Search for the cell housing the specified text and yield its [x, y] center coordinate. 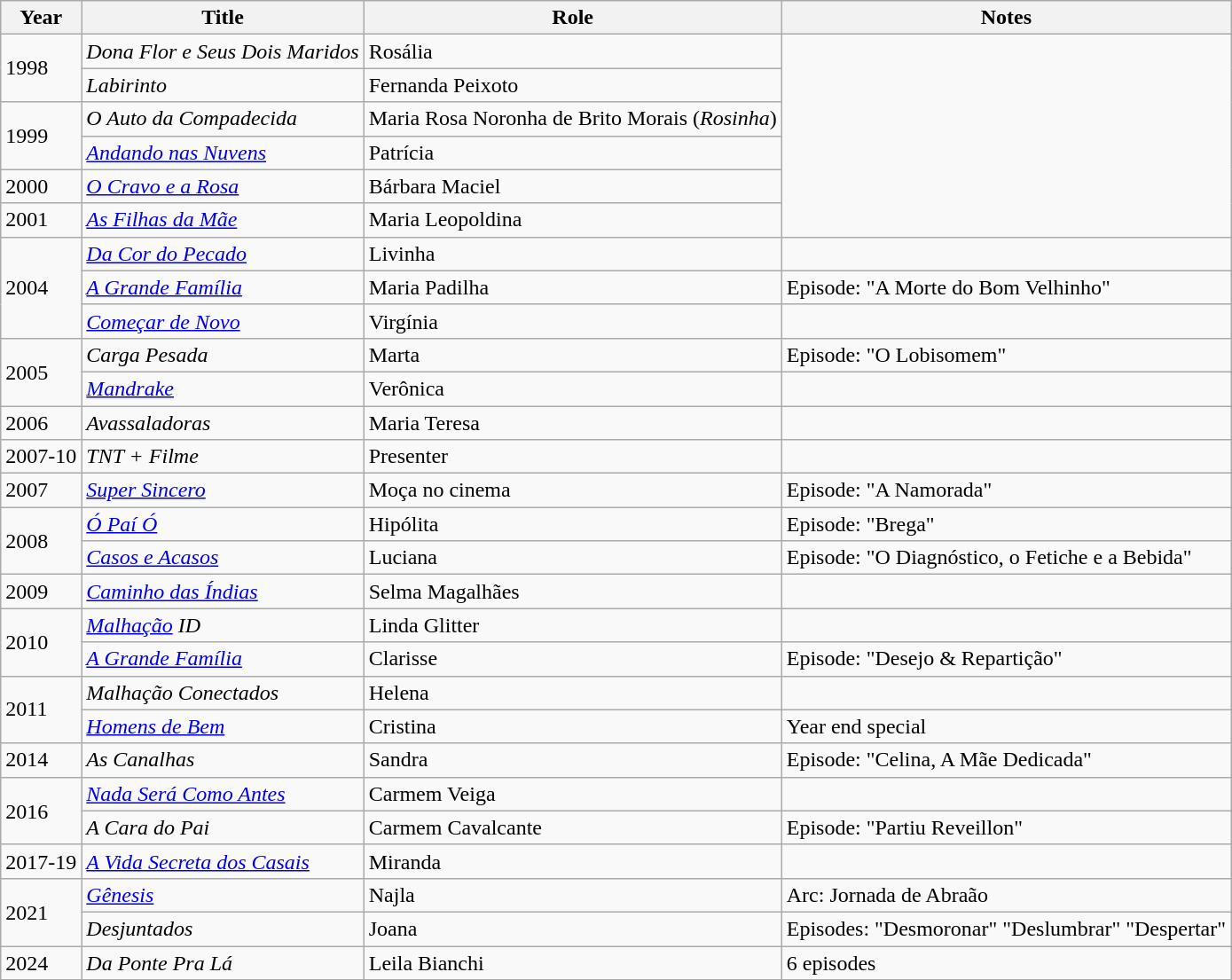
Moça no cinema [573, 490]
2014 [41, 760]
Carmem Veiga [573, 794]
Luciana [573, 558]
As Filhas da Mãe [223, 220]
Nada Será Como Antes [223, 794]
Episode: "Celina, A Mãe Dedicada" [1006, 760]
O Auto da Compadecida [223, 119]
As Canalhas [223, 760]
2016 [41, 811]
Fernanda Peixoto [573, 85]
Maria Rosa Noronha de Brito Morais (Rosinha) [573, 119]
Joana [573, 929]
Patrícia [573, 153]
Sandra [573, 760]
O Cravo e a Rosa [223, 186]
Najla [573, 895]
Episode: "A Morte do Bom Velhinho" [1006, 287]
2008 [41, 541]
Episode: "Partiu Reveillon" [1006, 827]
Year end special [1006, 726]
2001 [41, 220]
Bárbara Maciel [573, 186]
Homens de Bem [223, 726]
Caminho das Índias [223, 592]
2007-10 [41, 457]
2007 [41, 490]
2004 [41, 287]
Mandrake [223, 388]
Episode: "O Lobisomem" [1006, 355]
Clarisse [573, 659]
Selma Magalhães [573, 592]
Da Ponte Pra Lá [223, 962]
2005 [41, 372]
Verônica [573, 388]
2021 [41, 912]
Linda Glitter [573, 625]
TNT + Filme [223, 457]
6 episodes [1006, 962]
Casos e Acasos [223, 558]
Maria Leopoldina [573, 220]
Hipólita [573, 524]
Year [41, 18]
Desjuntados [223, 929]
Livinha [573, 254]
Miranda [573, 861]
Episode: "A Namorada" [1006, 490]
Maria Padilha [573, 287]
Ó Paí Ó [223, 524]
2006 [41, 423]
Andando nas Nuvens [223, 153]
Presenter [573, 457]
Malhação ID [223, 625]
A Cara do Pai [223, 827]
2024 [41, 962]
Cristina [573, 726]
Gênesis [223, 895]
Notes [1006, 18]
Da Cor do Pecado [223, 254]
Carga Pesada [223, 355]
2009 [41, 592]
2010 [41, 642]
1998 [41, 68]
Marta [573, 355]
Virgínia [573, 321]
Super Sincero [223, 490]
Leila Bianchi [573, 962]
Labirinto [223, 85]
Episode: "O Diagnóstico, o Fetiche e a Bebida" [1006, 558]
Title [223, 18]
Episode: "Brega" [1006, 524]
Avassaladoras [223, 423]
Episode: "Desejo & Repartição" [1006, 659]
2017-19 [41, 861]
Maria Teresa [573, 423]
Arc: Jornada de Abraão [1006, 895]
Carmem Cavalcante [573, 827]
2000 [41, 186]
1999 [41, 136]
Rosália [573, 51]
Episodes: "Desmoronar" "Deslumbrar" "Despertar" [1006, 929]
Malhação Conectados [223, 693]
Começar de Novo [223, 321]
2011 [41, 710]
Dona Flor e Seus Dois Maridos [223, 51]
Role [573, 18]
A Vida Secreta dos Casais [223, 861]
Helena [573, 693]
